Pinpoint the cell where the given text exists, returning its (x, y) midpoint coordinate. 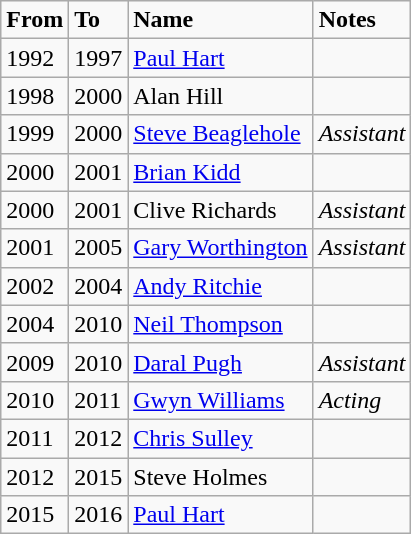
Notes (362, 20)
Steve Holmes (220, 477)
Steve Beaglehole (220, 134)
Daral Pugh (220, 362)
2002 (35, 286)
Name (220, 20)
Alan Hill (220, 96)
Andy Ritchie (220, 286)
1998 (35, 96)
Gary Worthington (220, 248)
2005 (98, 248)
1997 (98, 58)
To (98, 20)
2016 (98, 515)
Gwyn Williams (220, 400)
1999 (35, 134)
From (35, 20)
Chris Sulley (220, 438)
Brian Kidd (220, 172)
2009 (35, 362)
1992 (35, 58)
Clive Richards (220, 210)
Acting (362, 400)
Neil Thompson (220, 324)
